Pinpoint the cell where the given text exists, returning its [X, Y] midpoint coordinate. 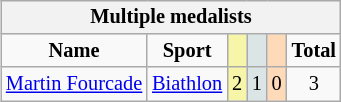
Name [74, 51]
3 [314, 84]
Martin Fourcade [74, 84]
Sport [187, 51]
Multiple medalists [171, 17]
Biathlon [187, 84]
1 [257, 84]
2 [237, 84]
Total [314, 51]
0 [277, 84]
